Extract the (X, Y) coordinate from the center of the cell holding the provided text.  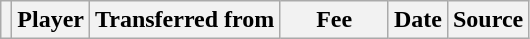
Source (488, 20)
Transferred from (185, 20)
Fee (334, 20)
Date (418, 20)
Player (51, 20)
